Pinpoint the cell where the given text exists, returning its (x, y) midpoint coordinate. 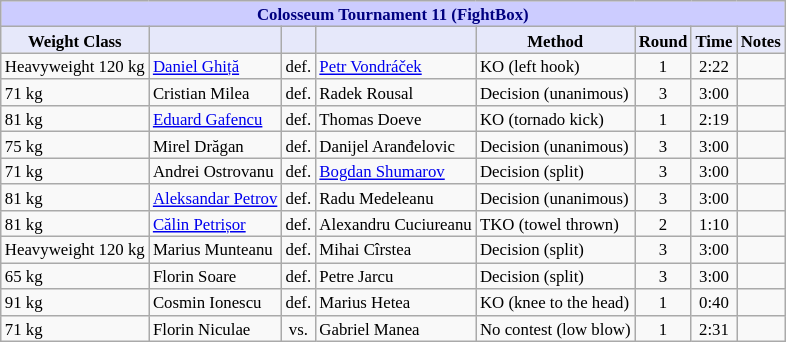
Daniel Ghiță (216, 66)
Notes (761, 40)
2:22 (714, 66)
Cosmin Ionescu (216, 302)
Florin Soare (216, 276)
Danijel Aranđelovic (396, 145)
Marius Hetea (396, 302)
Marius Munteanu (216, 250)
2 (664, 224)
91 kg (75, 302)
Florin Niculae (216, 328)
Petr Vondráček (396, 66)
TKO (towel thrown) (556, 224)
1:10 (714, 224)
Mirel Drăgan (216, 145)
Method (556, 40)
Alexandru Cuciureanu (396, 224)
Colosseum Tournament 11 (FightBox) (393, 14)
75 kg (75, 145)
65 kg (75, 276)
2:31 (714, 328)
Round (664, 40)
Cristian Milea (216, 93)
Eduard Gafencu (216, 119)
Bogdan Shumarov (396, 171)
Radu Medeleanu (396, 197)
Aleksandar Petrov (216, 197)
Mihai Cîrstea (396, 250)
Andrei Ostrovanu (216, 171)
Petre Jarcu (396, 276)
KO (tornado kick) (556, 119)
0:40 (714, 302)
KO (left hook) (556, 66)
Thomas Doeve (396, 119)
KO (knee to the head) (556, 302)
Gabriel Manea (396, 328)
Radek Rousal (396, 93)
Weight Class (75, 40)
No contest (low blow) (556, 328)
Time (714, 40)
Călin Petrișor (216, 224)
vs. (298, 328)
2:19 (714, 119)
